From the cell containing the given text, extract its center point as (X, Y) coordinate. 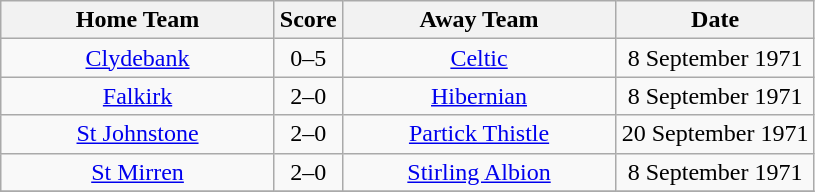
Stirling Albion (479, 172)
St Johnstone (138, 134)
St Mirren (138, 172)
Home Team (138, 20)
Hibernian (479, 96)
20 September 1971 (716, 134)
Date (716, 20)
0–5 (308, 58)
Score (308, 20)
Clydebank (138, 58)
Falkirk (138, 96)
Partick Thistle (479, 134)
Away Team (479, 20)
Celtic (479, 58)
